Identify which cell holds the provided text, then report its (x, y) central coordinate. 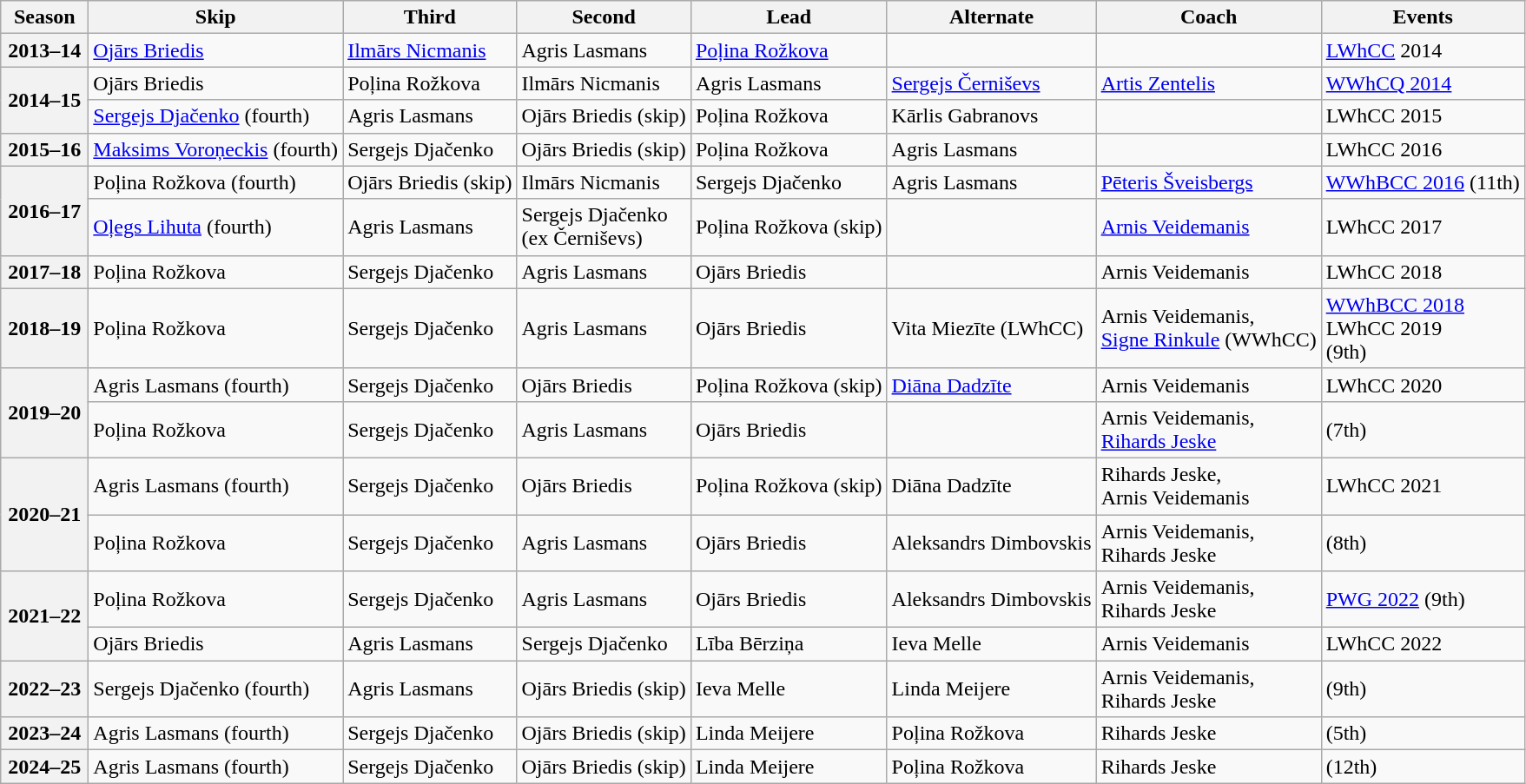
LWhCC 2018 (1423, 272)
2018–19 (45, 328)
(5th) (1423, 734)
2016–17 (45, 210)
Lība Bērziņa (789, 644)
2014–15 (45, 100)
Second (604, 17)
2024–25 (45, 767)
Sergejs Černiševs (992, 83)
(9th) (1423, 689)
Alternate (992, 17)
Pēteris Šveisbergs (1209, 182)
Coach (1209, 17)
LWhCC 2017 (1423, 227)
LWhCC 2015 (1423, 116)
(8th) (1423, 542)
LWhCC 2022 (1423, 644)
2020–21 (45, 514)
(12th) (1423, 767)
Oļegs Lihuta (fourth) (215, 227)
Vita Miezīte (LWhCC) (992, 328)
LWhCC 2014 (1423, 50)
Poļina Rožkova (fourth) (215, 182)
2019–20 (45, 413)
Maksims Voroņeckis (fourth) (215, 149)
WWhBCC 2016 (11th) (1423, 182)
LWhCC 2021 (1423, 486)
Season (45, 17)
2017–18 (45, 272)
2022–23 (45, 689)
Kārlis Gabranovs (992, 116)
LWhCC 2016 (1423, 149)
PWG 2022 (9th) (1423, 599)
Lead (789, 17)
Artis Zentelis (1209, 83)
Rihards Jeske,Arnis Veidemanis (1209, 486)
WWhBCC 2018 LWhCC 2019 (9th) (1423, 328)
Sergejs Djačenko(ex Černiševs) (604, 227)
2023–24 (45, 734)
Skip (215, 17)
WWhCQ 2014 (1423, 83)
Events (1423, 17)
LWhCC 2020 (1423, 385)
2013–14 (45, 50)
Third (430, 17)
2021–22 (45, 616)
Arnis Veidemanis,Signe Rinkule (WWhCC) (1209, 328)
2015–16 (45, 149)
(7th) (1423, 429)
